Return [X, Y] of the center of cell containing provided text 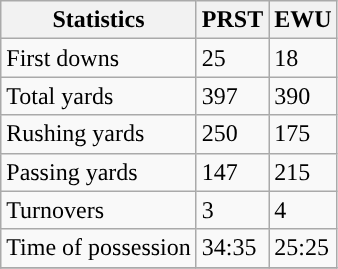
EWU [303, 20]
Passing yards [99, 172]
PRST [232, 20]
34:35 [232, 248]
Rushing yards [99, 134]
390 [303, 96]
250 [232, 134]
Total yards [99, 96]
397 [232, 96]
25 [232, 58]
4 [303, 210]
215 [303, 172]
18 [303, 58]
175 [303, 134]
3 [232, 210]
25:25 [303, 248]
First downs [99, 58]
147 [232, 172]
Time of possession [99, 248]
Statistics [99, 20]
Turnovers [99, 210]
